Pinpoint the cell where the given text exists, returning its (x, y) midpoint coordinate. 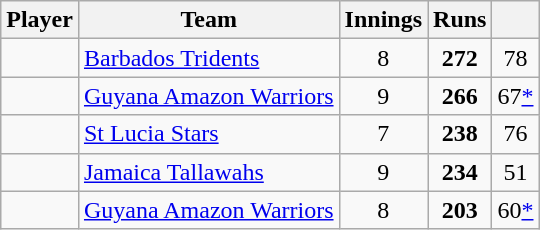
238 (460, 134)
Barbados Tridents (208, 58)
Player (40, 20)
272 (460, 58)
266 (460, 96)
Jamaica Tallawahs (208, 172)
67* (516, 96)
Team (208, 20)
203 (460, 210)
Runs (460, 20)
51 (516, 172)
St Lucia Stars (208, 134)
234 (460, 172)
60* (516, 210)
Innings (383, 20)
78 (516, 58)
7 (383, 134)
76 (516, 134)
